From the cell containing the given text, extract its center point as [x, y] coordinate. 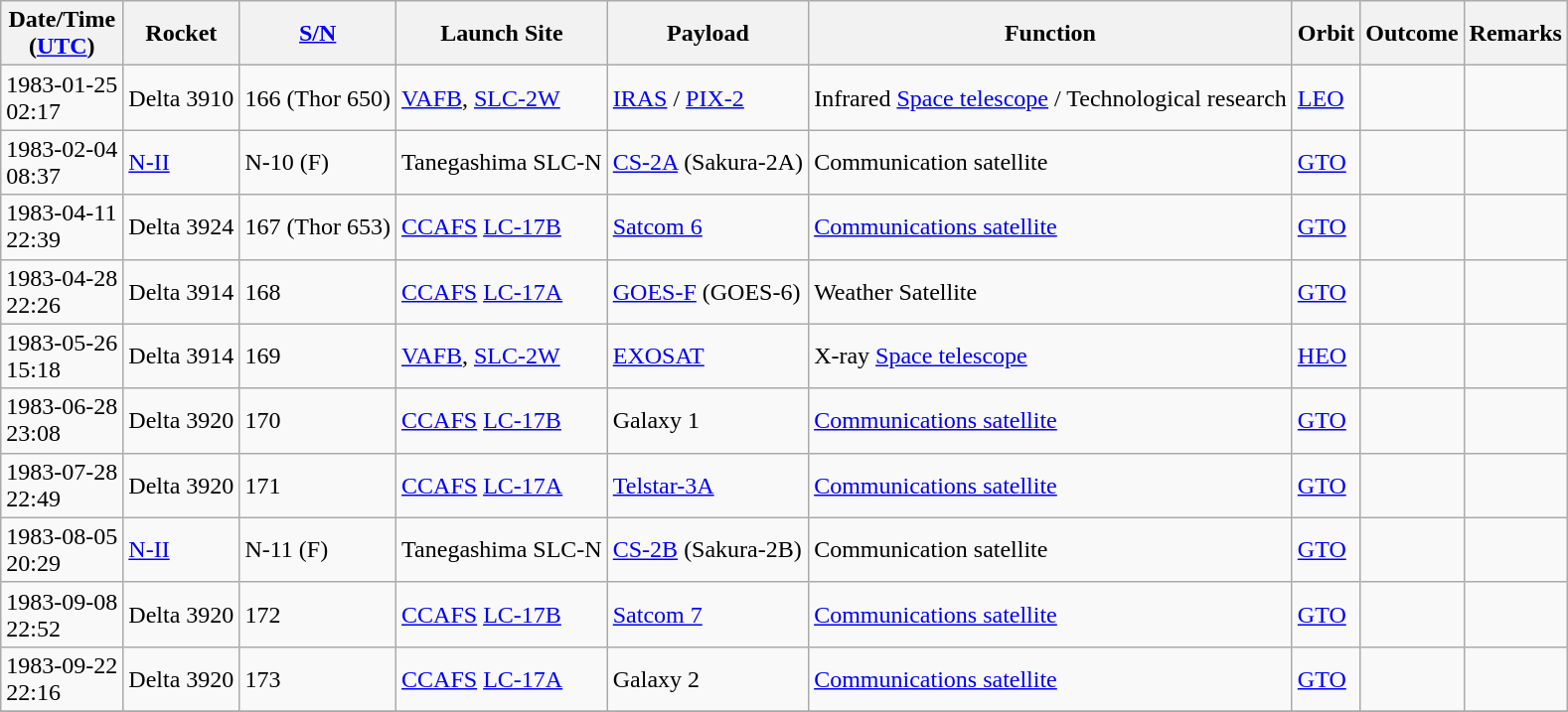
Payload [707, 34]
1983-09-0822:52 [62, 614]
GOES-F (GOES-6) [707, 292]
S/N [318, 34]
172 [318, 614]
Outcome [1412, 34]
Function [1051, 34]
Orbit [1326, 34]
169 [318, 356]
Delta 3910 [181, 97]
HEO [1326, 356]
Satcom 6 [707, 226]
Galaxy 1 [707, 421]
CS-2B (Sakura-2B) [707, 550]
N-11 (F) [318, 550]
1983-04-1122:39 [62, 226]
170 [318, 421]
1983-02-0408:37 [62, 163]
CS-2A (Sakura-2A) [707, 163]
Galaxy 2 [707, 679]
1983-08-0520:29 [62, 550]
1983-04-2822:26 [62, 292]
168 [318, 292]
Satcom 7 [707, 614]
Delta 3924 [181, 226]
Weather Satellite [1051, 292]
IRAS / PIX-2 [707, 97]
1983-05-2615:18 [62, 356]
1983-01-2502:17 [62, 97]
Launch Site [503, 34]
Remarks [1515, 34]
167 (Thor 653) [318, 226]
1983-09-2222:16 [62, 679]
Date/Time(UTC) [62, 34]
LEO [1326, 97]
X-ray Space telescope [1051, 356]
EXOSAT [707, 356]
166 (Thor 650) [318, 97]
Rocket [181, 34]
N-10 (F) [318, 163]
173 [318, 679]
1983-07-2822:49 [62, 485]
Infrared Space telescope / Technological research [1051, 97]
1983-06-2823:08 [62, 421]
171 [318, 485]
Telstar-3A [707, 485]
